Extract the (X, Y) coordinate from the center of the cell holding the provided text.  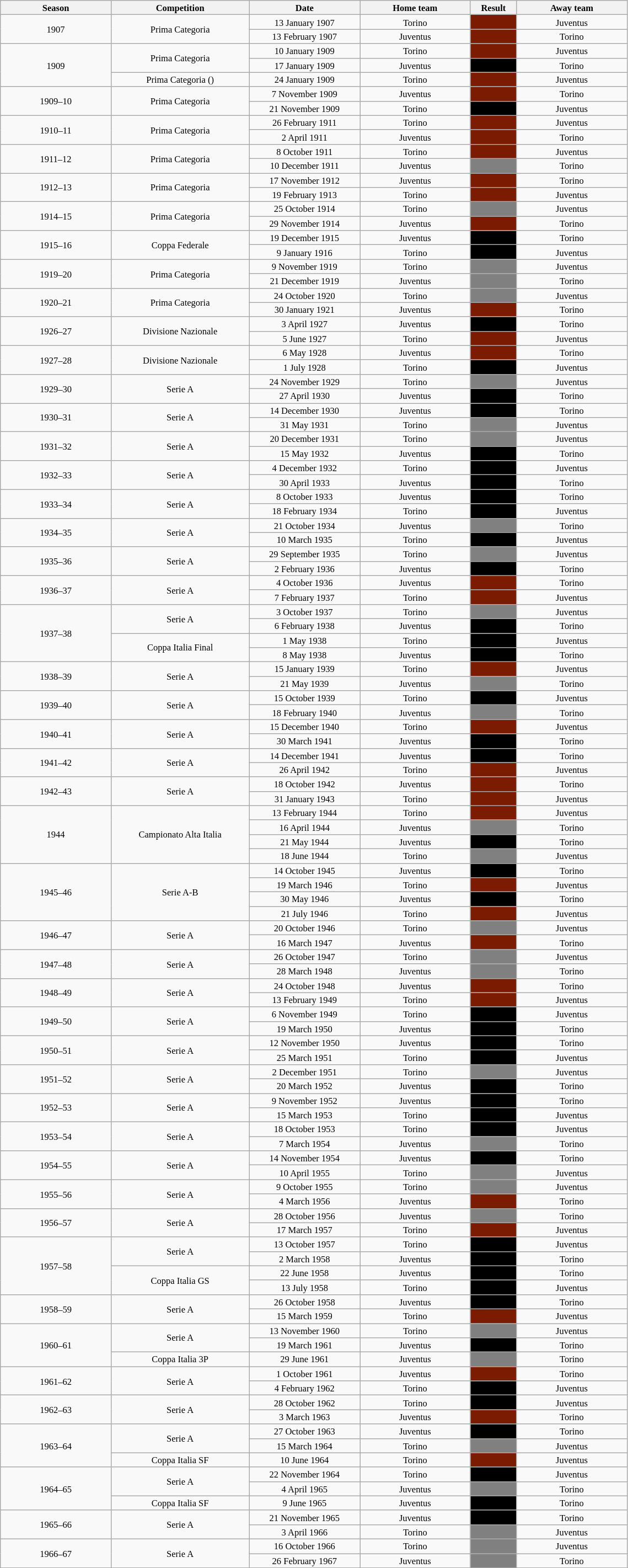
1963–64 (56, 1446)
13 July 1958 (304, 1287)
1927–28 (56, 360)
Prima Categoria () (180, 79)
6 May 1928 (304, 353)
1940–41 (56, 734)
1958–59 (56, 1309)
Result (493, 8)
19 February 1913 (304, 195)
12 November 1950 (304, 1043)
1964–65 (56, 1489)
Serie A-B (180, 892)
10 December 1911 (304, 166)
1948–49 (56, 993)
13 January 1907 (304, 22)
2 April 1911 (304, 137)
Away team (572, 8)
1965–66 (56, 1524)
14 December 1941 (304, 755)
1932–33 (56, 475)
24 October 1948 (304, 985)
18 February 1934 (304, 511)
19 March 1946 (304, 885)
28 March 1948 (304, 971)
26 April 1942 (304, 770)
18 October 1942 (304, 784)
28 October 1956 (304, 1215)
3 April 1966 (304, 1532)
15 March 1959 (304, 1316)
20 October 1946 (304, 928)
1956–57 (56, 1223)
31 May 1931 (304, 425)
22 June 1958 (304, 1273)
22 November 1964 (304, 1474)
17 January 1909 (304, 65)
17 March 1957 (304, 1230)
1949–50 (56, 1021)
1915–16 (56, 245)
1 July 1928 (304, 367)
8 October 1911 (304, 151)
Coppa Federale (180, 245)
9 January 1916 (304, 252)
18 October 1953 (304, 1129)
1960–61 (56, 1345)
21 November 1909 (304, 108)
21 December 1919 (304, 281)
1946–47 (56, 935)
1945–46 (56, 892)
6 November 1949 (304, 1014)
27 April 1930 (304, 396)
1966–67 (56, 1553)
17 November 1912 (304, 180)
1930–31 (56, 417)
1944 (56, 834)
1912–13 (56, 188)
1941–42 (56, 762)
10 January 1909 (304, 51)
19 December 1915 (304, 238)
7 February 1937 (304, 597)
10 March 1935 (304, 540)
1947–48 (56, 964)
4 April 1965 (304, 1489)
30 March 1941 (304, 741)
9 November 1919 (304, 266)
4 February 1962 (304, 1388)
1933–34 (56, 504)
15 May 1932 (304, 454)
1920–21 (56, 302)
1935–36 (56, 561)
24 January 1909 (304, 79)
1938–39 (56, 676)
1907 (56, 29)
25 October 1914 (304, 209)
1936–37 (56, 590)
1909–10 (56, 101)
27 October 1963 (304, 1431)
1951–52 (56, 1079)
1952–53 (56, 1108)
1931–32 (56, 446)
7 March 1954 (304, 1144)
15 October 1939 (304, 698)
13 February 1907 (304, 36)
Competition (180, 8)
1909 (56, 65)
16 March 1947 (304, 942)
28 October 1962 (304, 1402)
9 November 1952 (304, 1101)
1926–27 (56, 331)
Campionato Alta Italia (180, 834)
2 March 1958 (304, 1258)
Coppa Italia 3P (180, 1359)
1962–63 (56, 1410)
Season (56, 8)
1939–40 (56, 705)
13 October 1957 (304, 1244)
4 March 1956 (304, 1201)
13 November 1960 (304, 1330)
7 November 1909 (304, 94)
20 March 1952 (304, 1086)
24 November 1929 (304, 381)
9 October 1955 (304, 1187)
2 December 1951 (304, 1071)
13 February 1949 (304, 1000)
1937–38 (56, 633)
31 January 1943 (304, 798)
1942–43 (56, 791)
18 June 1944 (304, 856)
2 February 1936 (304, 568)
1911–12 (56, 158)
8 May 1938 (304, 655)
1953–54 (56, 1137)
9 June 1965 (304, 1503)
3 March 1963 (304, 1417)
6 February 1938 (304, 626)
21 October 1934 (304, 525)
1961–62 (56, 1381)
1910–11 (56, 130)
4 October 1936 (304, 583)
14 December 1930 (304, 410)
15 March 1953 (304, 1115)
1919–20 (56, 274)
16 October 1966 (304, 1546)
21 November 1965 (304, 1517)
10 April 1955 (304, 1172)
Home team (416, 8)
5 June 1927 (304, 338)
14 October 1945 (304, 870)
Coppa Italia GS (180, 1280)
24 October 1920 (304, 295)
30 January 1921 (304, 310)
3 April 1927 (304, 324)
26 February 1967 (304, 1561)
21 July 1946 (304, 914)
Date (304, 8)
30 May 1946 (304, 899)
26 February 1911 (304, 122)
20 December 1931 (304, 439)
30 April 1933 (304, 482)
26 October 1958 (304, 1302)
14 November 1954 (304, 1158)
1955–56 (56, 1194)
19 March 1950 (304, 1028)
15 December 1940 (304, 727)
1954–55 (56, 1165)
13 February 1944 (304, 813)
Coppa Italia Final (180, 648)
18 February 1940 (304, 712)
1 May 1938 (304, 641)
29 November 1914 (304, 223)
10 June 1964 (304, 1460)
26 October 1947 (304, 957)
1914–15 (56, 216)
21 May 1939 (304, 684)
16 April 1944 (304, 827)
21 May 1944 (304, 841)
8 October 1933 (304, 497)
25 March 1951 (304, 1057)
4 December 1932 (304, 468)
1 October 1961 (304, 1374)
1929–30 (56, 388)
3 October 1937 (304, 611)
1950–51 (56, 1050)
15 March 1964 (304, 1446)
29 June 1961 (304, 1359)
29 September 1935 (304, 554)
1957–58 (56, 1266)
15 January 1939 (304, 669)
1934–35 (56, 532)
19 March 1961 (304, 1345)
